Determine the [X, Y] coordinate at the center of the cell enclosing the given text.  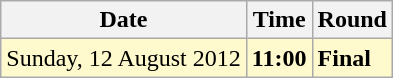
Sunday, 12 August 2012 [124, 58]
Date [124, 20]
11:00 [279, 58]
Time [279, 20]
Final [352, 58]
Round [352, 20]
